Provide the (x, y) coordinate of the cell's center where the given text is located.  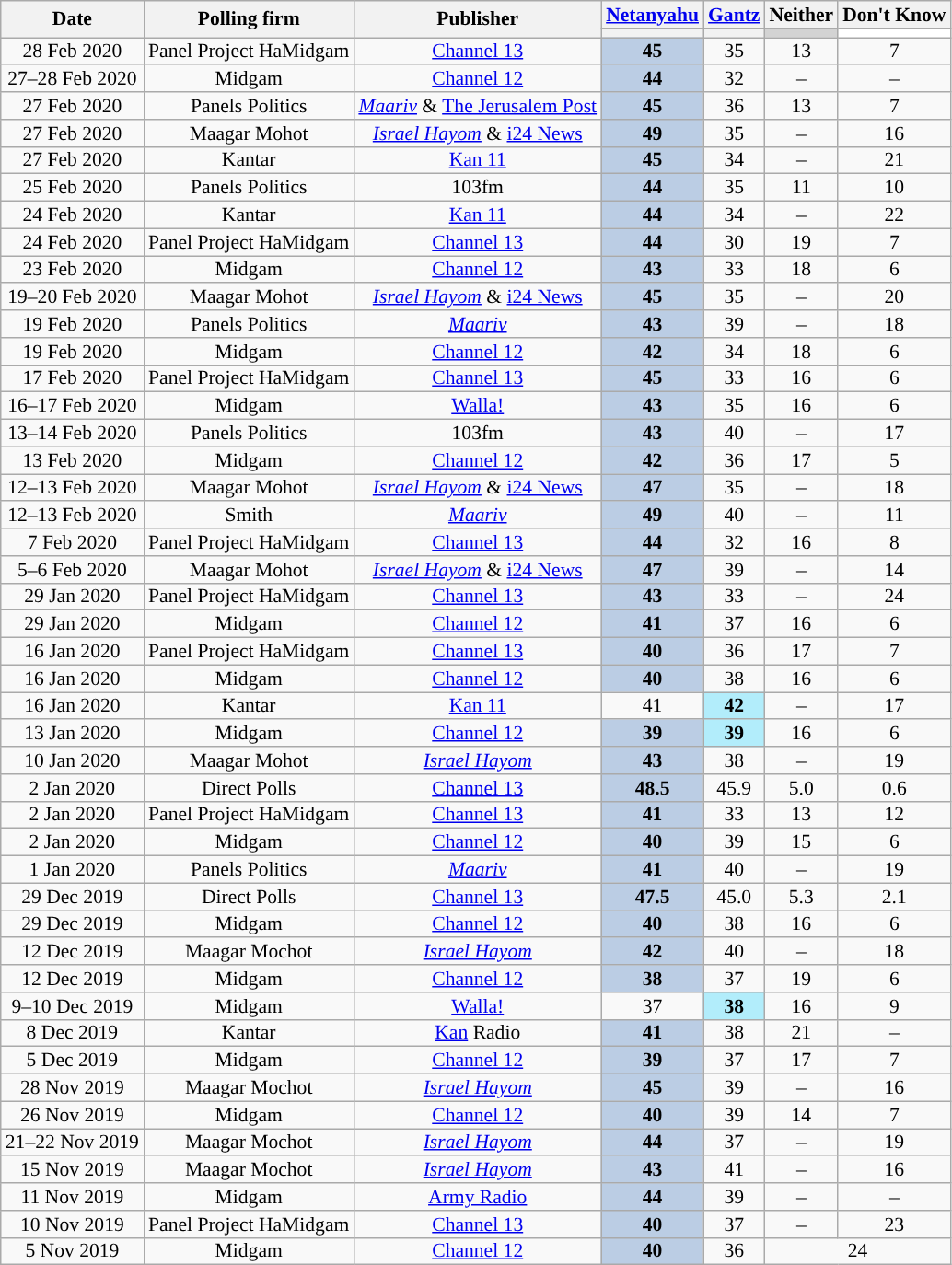
Maariv & The Jerusalem Post (477, 106)
47.5 (652, 897)
Army Radio (477, 1197)
7 Feb 2020 (72, 542)
45.9 (734, 788)
5.0 (802, 788)
2.1 (894, 897)
21–22 Nov 2019 (72, 1143)
15 (802, 842)
Don't Know (894, 15)
Polling firm (249, 19)
5.3 (802, 897)
10 Nov 2019 (72, 1224)
10 (894, 188)
9 (894, 1006)
8 Dec 2019 (72, 1033)
10 Jan 2020 (72, 760)
23 Feb 2020 (72, 270)
12 (894, 815)
8 (894, 542)
11 Nov 2019 (72, 1197)
Publisher (477, 19)
28 Feb 2020 (72, 52)
13 Feb 2020 (72, 460)
Kan Radio (477, 1033)
19–20 Feb 2020 (72, 297)
13–14 Feb 2020 (72, 434)
22 (894, 215)
9–10 Dec 2019 (72, 1006)
0.6 (894, 788)
25 Feb 2020 (72, 188)
5–6 Feb 2020 (72, 570)
Date (72, 19)
45.0 (734, 897)
28 Nov 2019 (72, 1088)
5 Nov 2019 (72, 1251)
Netanyahu (652, 15)
17 Feb 2020 (72, 378)
1 Jan 2020 (72, 870)
30 (734, 242)
20 (894, 297)
27–28 Feb 2020 (72, 79)
15 Nov 2019 (72, 1170)
23 (894, 1224)
Smith (249, 516)
Gantz (734, 15)
13 Jan 2020 (72, 734)
16–17 Feb 2020 (72, 406)
48.5 (652, 788)
5 (894, 460)
Neither (802, 15)
26 Nov 2019 (72, 1115)
5 Dec 2019 (72, 1061)
